Identify which cell holds the provided text, then report its [X, Y] central coordinate. 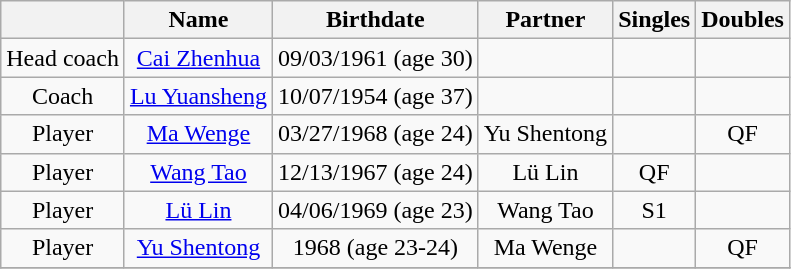
Lu Yuansheng [198, 96]
Singles [654, 20]
S1 [654, 210]
Head coach [63, 58]
03/27/1968 (age 24) [376, 134]
Coach [63, 96]
Doubles [743, 20]
Name [198, 20]
04/06/1969 (age 23) [376, 210]
1968 (age 23-24) [376, 248]
Birthdate [376, 20]
12/13/1967 (age 24) [376, 172]
10/07/1954 (age 37) [376, 96]
Partner [545, 20]
09/03/1961 (age 30) [376, 58]
Cai Zhenhua [198, 58]
